Output the [X, Y] coordinate of the center of the cell containing the given text.  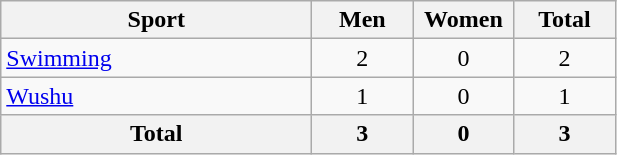
Men [362, 20]
Wushu [156, 96]
Sport [156, 20]
Swimming [156, 58]
Women [464, 20]
